Output the [x, y] coordinate of the center of the cell containing the given text.  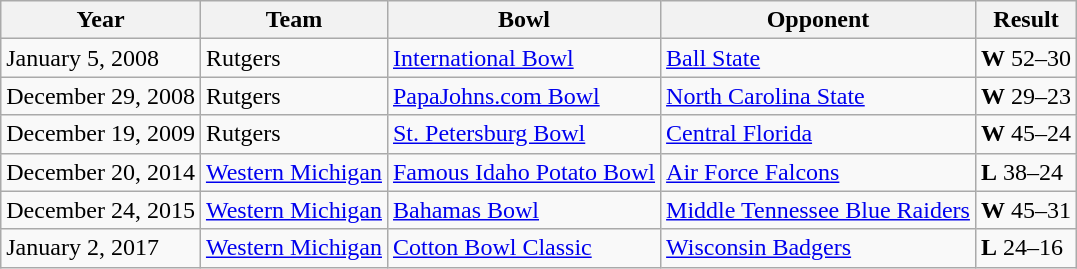
North Carolina State [818, 96]
Bowl [524, 20]
Central Florida [818, 134]
W 45–24 [1026, 134]
W 29–23 [1026, 96]
December 20, 2014 [101, 172]
L 24–16 [1026, 248]
Wisconsin Badgers [818, 248]
December 29, 2008 [101, 96]
Middle Tennessee Blue Raiders [818, 210]
Famous Idaho Potato Bowl [524, 172]
December 24, 2015 [101, 210]
Cotton Bowl Classic [524, 248]
Team [294, 20]
January 5, 2008 [101, 58]
Opponent [818, 20]
W 52–30 [1026, 58]
Result [1026, 20]
PapaJohns.com Bowl [524, 96]
Bahamas Bowl [524, 210]
Ball State [818, 58]
L 38–24 [1026, 172]
Year [101, 20]
January 2, 2017 [101, 248]
International Bowl [524, 58]
W 45–31 [1026, 210]
December 19, 2009 [101, 134]
Air Force Falcons [818, 172]
St. Petersburg Bowl [524, 134]
